Pinpoint the cell where the given text exists, returning its (x, y) midpoint coordinate. 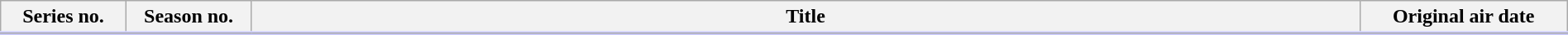
Season no. (189, 17)
Series no. (64, 17)
Title (806, 17)
Original air date (1464, 17)
